Extract the [x, y] coordinate from the center of the cell holding the provided text.  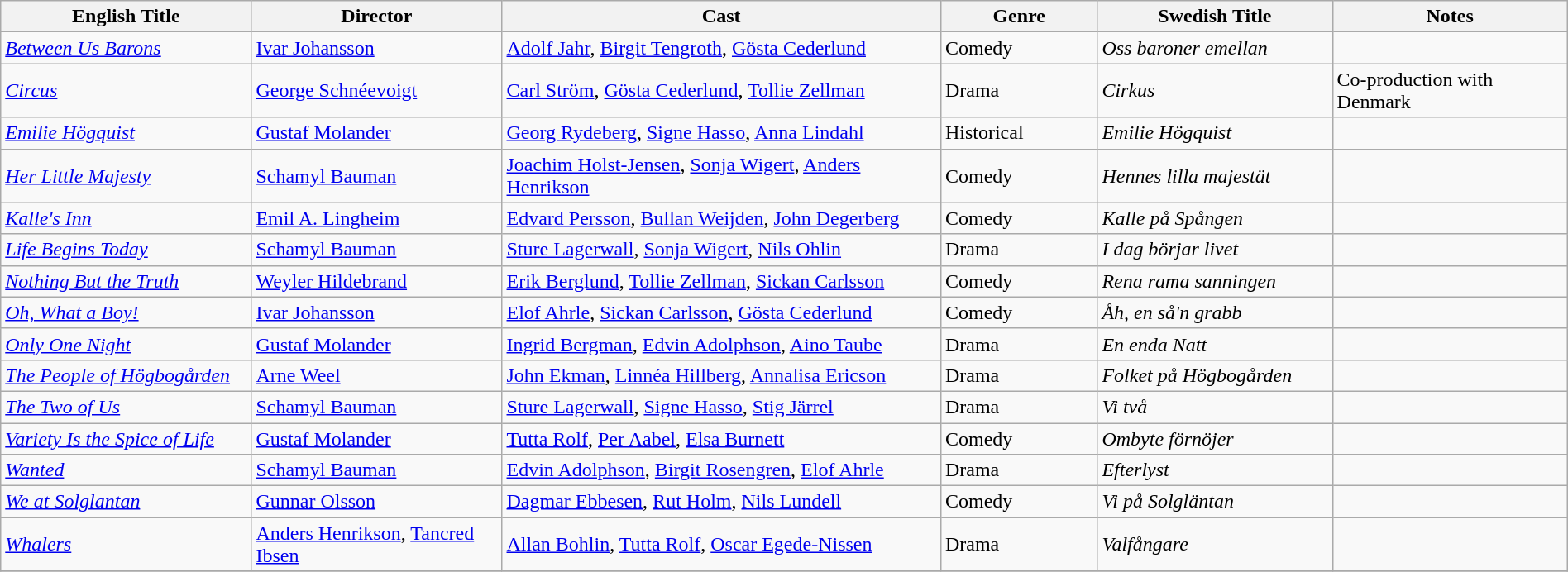
George Schnéevoigt [377, 91]
Gunnar Olsson [377, 502]
Kalle på Spången [1215, 218]
Edvard Persson, Bullan Weijden, John Degerberg [721, 218]
Elof Ahrle, Sickan Carlsson, Gösta Cederlund [721, 312]
Tutta Rolf, Per Aabel, Elsa Burnett [721, 439]
Georg Rydeberg, Signe Hasso, Anna Lindahl [721, 133]
Hennes lilla majestät [1215, 175]
Oss baroner emellan [1215, 48]
Historical [1019, 133]
Life Begins Today [126, 250]
Notes [1450, 17]
Weyler Hildebrand [377, 281]
Anders Henrikson, Tancred Ibsen [377, 544]
Efterlyst [1215, 470]
Swedish Title [1215, 17]
Allan Bohlin, Tutta Rolf, Oscar Egede-Nissen [721, 544]
The People of Högbogården [126, 375]
Sture Lagerwall, Signe Hasso, Stig Järrel [721, 407]
Ombyte förnöjer [1215, 439]
English Title [126, 17]
Her Little Majesty [126, 175]
Vi två [1215, 407]
Emil A. Lingheim [377, 218]
Director [377, 17]
Whalers [126, 544]
Cirkus [1215, 91]
Genre [1019, 17]
Folket på Högbogården [1215, 375]
I dag börjar livet [1215, 250]
Arne Weel [377, 375]
The Two of Us [126, 407]
Adolf Jahr, Birgit Tengroth, Gösta Cederlund [721, 48]
Rena rama sanningen [1215, 281]
John Ekman, Linnéa Hillberg, Annalisa Ericson [721, 375]
Ingrid Bergman, Edvin Adolphson, Aino Taube [721, 344]
Cast [721, 17]
Oh, What a Boy! [126, 312]
Co-production with Denmark [1450, 91]
Erik Berglund, Tollie Zellman, Sickan Carlsson [721, 281]
Nothing But the Truth [126, 281]
Joachim Holst-Jensen, Sonja Wigert, Anders Henrikson [721, 175]
En enda Natt [1215, 344]
Between Us Barons [126, 48]
Åh, en så'n grabb [1215, 312]
Valfångare [1215, 544]
Wanted [126, 470]
Kalle's Inn [126, 218]
Vi på Solgläntan [1215, 502]
Variety Is the Spice of Life [126, 439]
We at Solglantan [126, 502]
Sture Lagerwall, Sonja Wigert, Nils Ohlin [721, 250]
Only One Night [126, 344]
Edvin Adolphson, Birgit Rosengren, Elof Ahrle [721, 470]
Carl Ström, Gösta Cederlund, Tollie Zellman [721, 91]
Circus [126, 91]
Dagmar Ebbesen, Rut Holm, Nils Lundell [721, 502]
